Scan for the cell matching the given text and deliver its (x, y) coordinate at center. 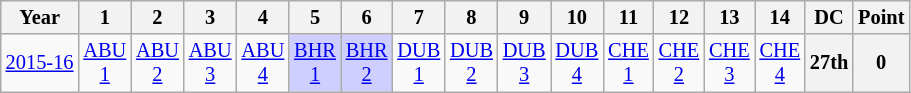
CHE1 (628, 63)
ABU3 (210, 63)
ABU2 (158, 63)
DUB4 (578, 63)
DC (829, 17)
3 (210, 17)
2015-16 (40, 63)
1 (104, 17)
Point (881, 17)
8 (472, 17)
BHR1 (315, 63)
Year (40, 17)
2 (158, 17)
10 (578, 17)
CHE4 (780, 63)
CHE3 (729, 63)
ABU1 (104, 63)
11 (628, 17)
5 (315, 17)
6 (367, 17)
27th (829, 63)
12 (679, 17)
13 (729, 17)
0 (881, 63)
7 (418, 17)
9 (524, 17)
4 (264, 17)
DUB2 (472, 63)
CHE2 (679, 63)
BHR2 (367, 63)
DUB3 (524, 63)
14 (780, 17)
ABU4 (264, 63)
DUB1 (418, 63)
